Find where the given text appears and provide that cell's center as [x, y] coordinate. 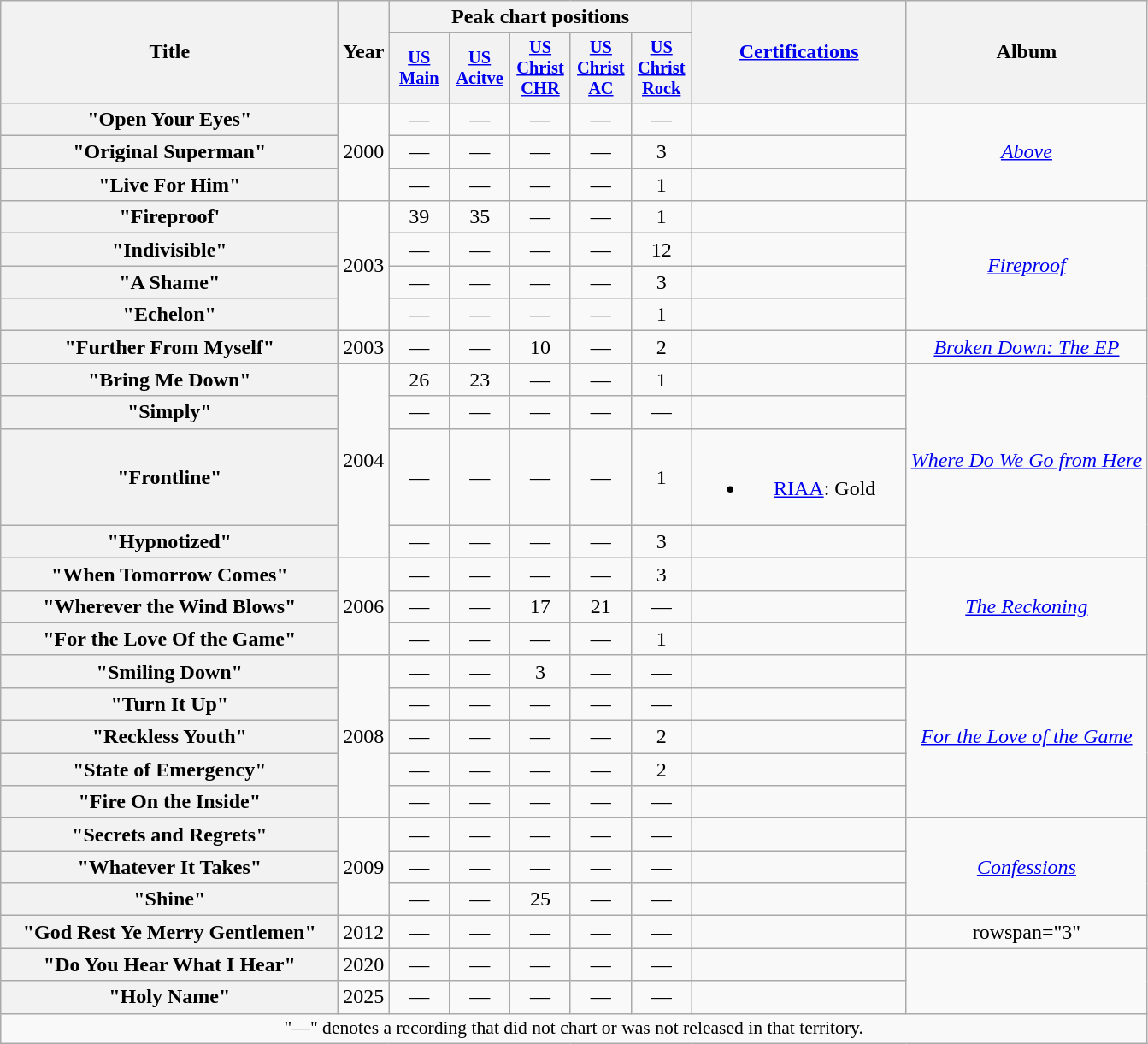
For the Love of the Game [1026, 736]
Fireproof [1026, 266]
35 [480, 217]
12 [662, 250]
Peak chart positions [540, 17]
"Turn It Up" [169, 704]
"Bring Me Down" [169, 380]
USMain [419, 68]
"Fireproof' [169, 217]
Where Do We Go from Here [1026, 460]
"Wherever the Wind Blows" [169, 606]
"Smiling Down" [169, 671]
2004 [364, 460]
Year [364, 52]
"Holy Name" [169, 997]
"Secrets and Regrets" [169, 835]
21 [600, 606]
"For the Love Of the Game" [169, 639]
The Reckoning [1026, 606]
26 [419, 380]
2020 [364, 964]
USChristAC [600, 68]
Above [1026, 151]
RIAA: Gold [798, 477]
Album [1026, 52]
"Simply" [169, 412]
"Open Your Eyes" [169, 119]
"God Rest Ye Merry Gentlemen" [169, 932]
"Fire On the Inside" [169, 802]
2012 [364, 932]
"State of Emergency" [169, 770]
Certifications [798, 52]
"Reckless Youth" [169, 737]
2008 [364, 736]
USChristCHR [540, 68]
"Live For Him" [169, 185]
"Further From Myself" [169, 347]
"—" denotes a recording that did not chart or was not released in that territory. [574, 1029]
23 [480, 380]
10 [540, 347]
2000 [364, 151]
"Original Superman" [169, 152]
17 [540, 606]
39 [419, 217]
"Shine" [169, 899]
"Do You Hear What I Hear" [169, 964]
"Whatever It Takes" [169, 867]
USAcitve [480, 68]
Title [169, 52]
"Indivisible" [169, 250]
2006 [364, 606]
USChristRock [662, 68]
2025 [364, 997]
rowspan="3" [1026, 932]
"When Tomorrow Comes" [169, 574]
Confessions [1026, 867]
"A Shame" [169, 282]
2009 [364, 867]
"Frontline" [169, 477]
Broken Down: The EP [1026, 347]
"Hypnotized" [169, 541]
25 [540, 899]
"Echelon" [169, 315]
